Identify which cell holds the provided text, then report its (X, Y) central coordinate. 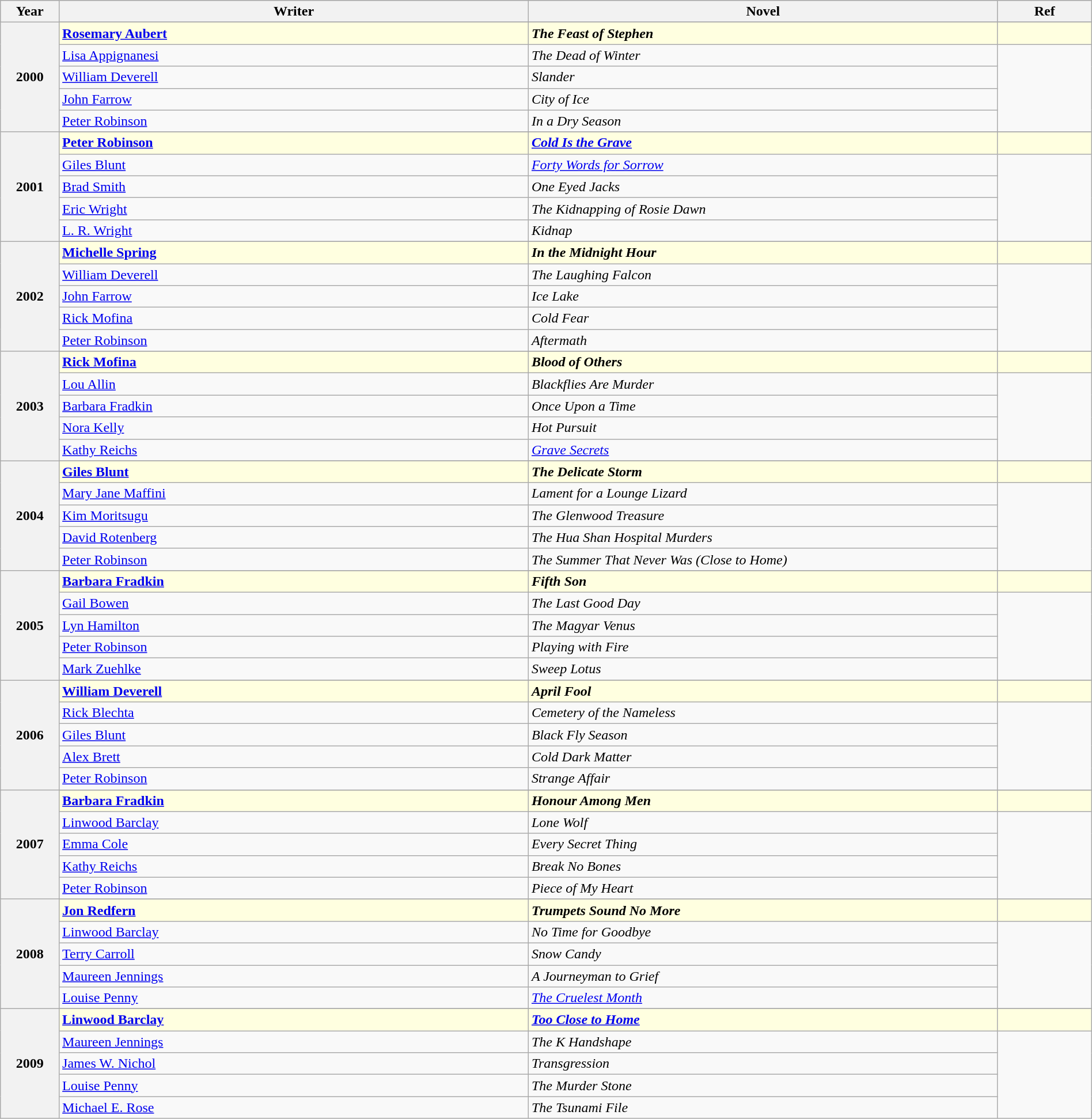
Mark Zuehlke (294, 669)
No Time for Goodbye (763, 932)
Gail Bowen (294, 603)
The Kidnapping of Rosie Dawn (763, 208)
2002 (30, 296)
The Glenwood Treasure (763, 515)
Writer (294, 12)
Cold Is the Grave (763, 143)
Break No Bones (763, 866)
2000 (30, 77)
2007 (30, 844)
2005 (30, 625)
Aftermath (763, 340)
In the Midnight Hour (763, 252)
Piece of My Heart (763, 888)
Black Fly Season (763, 735)
Too Close to Home (763, 1020)
The Summer That Never Was (Close to Home) (763, 559)
2003 (30, 406)
Mary Jane Maffini (294, 494)
2001 (30, 187)
Year (30, 12)
2004 (30, 515)
Once Upon a Time (763, 406)
Kim Moritsugu (294, 515)
Lament for a Lounge Lizard (763, 494)
Eric Wright (294, 208)
Lou Allin (294, 384)
The Cruelest Month (763, 998)
Alex Brett (294, 757)
Rosemary Aubert (294, 33)
Ice Lake (763, 297)
Kidnap (763, 230)
The Hua Shan Hospital Murders (763, 537)
Lone Wolf (763, 822)
Rick Blechta (294, 713)
Cold Dark Matter (763, 757)
Hot Pursuit (763, 428)
Lyn Hamilton (294, 625)
Brad Smith (294, 187)
The K Handshape (763, 1042)
April Fool (763, 691)
Honour Among Men (763, 801)
2008 (30, 954)
Transgression (763, 1064)
Forty Words for Sorrow (763, 165)
2006 (30, 735)
Blood of Others (763, 362)
Fifth Son (763, 581)
Michael E. Rose (294, 1107)
The Magyar Venus (763, 625)
One Eyed Jacks (763, 187)
Cold Fear (763, 318)
The Feast of Stephen (763, 33)
Grave Secrets (763, 450)
Every Secret Thing (763, 844)
L. R. Wright (294, 230)
Michelle Spring (294, 252)
Jon Redfern (294, 910)
Terry Carroll (294, 954)
Sweep Lotus (763, 669)
Strange Affair (763, 779)
Ref (1045, 12)
Snow Candy (763, 954)
Trumpets Sound No More (763, 910)
In a Dry Season (763, 121)
Emma Cole (294, 844)
The Delicate Storm (763, 472)
The Tsunami File (763, 1107)
David Rotenberg (294, 537)
Playing with Fire (763, 647)
Nora Kelly (294, 428)
A Journeyman to Grief (763, 976)
James W. Nichol (294, 1064)
Cemetery of the Nameless (763, 713)
Blackflies Are Murder (763, 384)
City of Ice (763, 99)
The Murder Stone (763, 1086)
The Last Good Day (763, 603)
The Dead of Winter (763, 55)
2009 (30, 1064)
Lisa Appignanesi (294, 55)
Novel (763, 12)
The Laughing Falcon (763, 275)
Slander (763, 77)
